For the text-containing cell, return its midpoint in (X, Y) coordinate format. 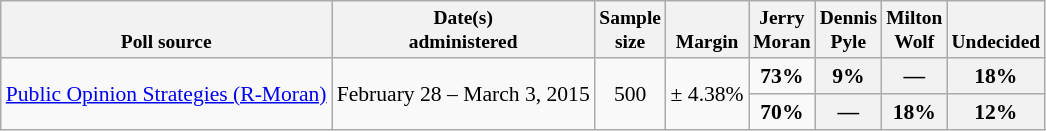
JerryMoran (782, 30)
12% (996, 112)
± 4.38% (708, 94)
DennisPyle (848, 30)
February 28 – March 3, 2015 (464, 94)
Date(s)administered (464, 30)
Undecided (996, 30)
73% (782, 76)
Samplesize (630, 30)
500 (630, 94)
9% (848, 76)
Margin (708, 30)
Poll source (166, 30)
MiltonWolf (914, 30)
Public Opinion Strategies (R-Moran) (166, 94)
70% (782, 112)
